Determine the (x, y) coordinate at the center of the cell enclosing the given text.  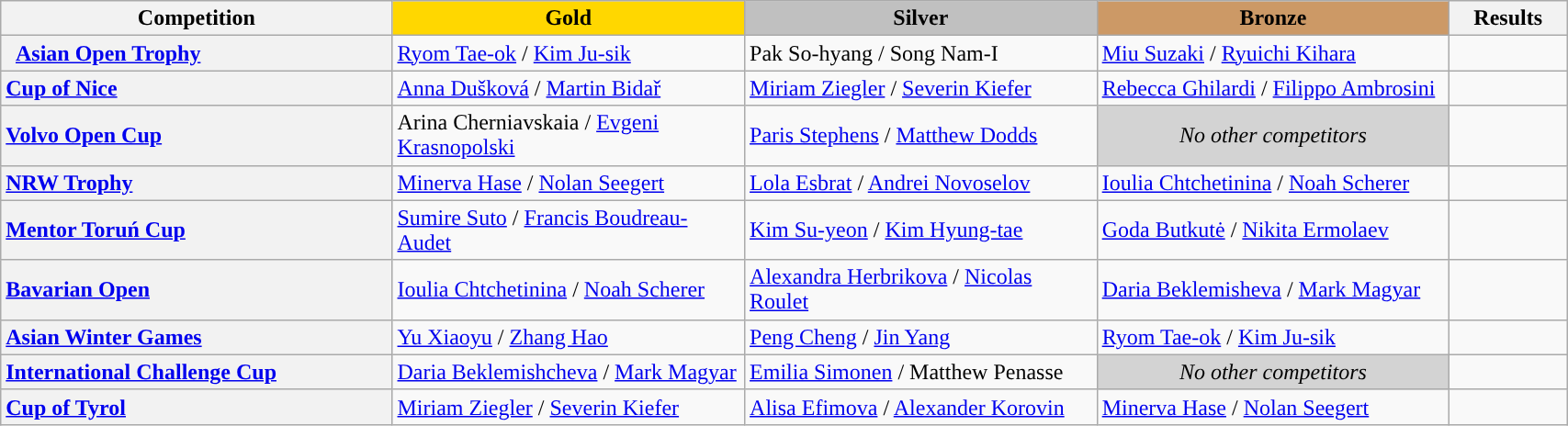
Daria Beklemisheva / Mark Magyar (1273, 290)
Pak So-hyang / Song Nam-I (921, 53)
Bavarian Open (197, 290)
Alisa Efimova / Alexander Korovin (921, 407)
Bronze (1273, 18)
Alexandra Herbrikova / Nicolas Roulet (921, 290)
Asian Winter Games (197, 337)
Arina Cherniavskaia / Evgeni Krasnopolski (569, 136)
International Challenge Cup (197, 372)
Emilia Simonen / Matthew Penasse (921, 372)
Asian Open Trophy (197, 53)
Rebecca Ghilardi / Filippo Ambrosini (1273, 88)
Lola Esbrat / Andrei Novoselov (921, 183)
Paris Stephens / Matthew Dodds (921, 136)
Goda Butkutė / Nikita Ermolaev (1273, 230)
Volvo Open Cup (197, 136)
Results (1508, 18)
Peng Cheng / Jin Yang (921, 337)
Kim Su-yeon / Kim Hyung-tae (921, 230)
Cup of Nice (197, 88)
Miu Suzaki / Ryuichi Kihara (1273, 53)
Yu Xiaoyu / Zhang Hao (569, 337)
Sumire Suto / Francis Boudreau-Audet (569, 230)
Silver (921, 18)
Gold (569, 18)
Daria Beklemishcheva / Mark Magyar (569, 372)
Anna Dušková / Martin Bidař (569, 88)
Mentor Toruń Cup (197, 230)
Competition (197, 18)
NRW Trophy (197, 183)
Cup of Tyrol (197, 407)
